Provide the [X, Y] coordinate of the cell's center where the given text is located.  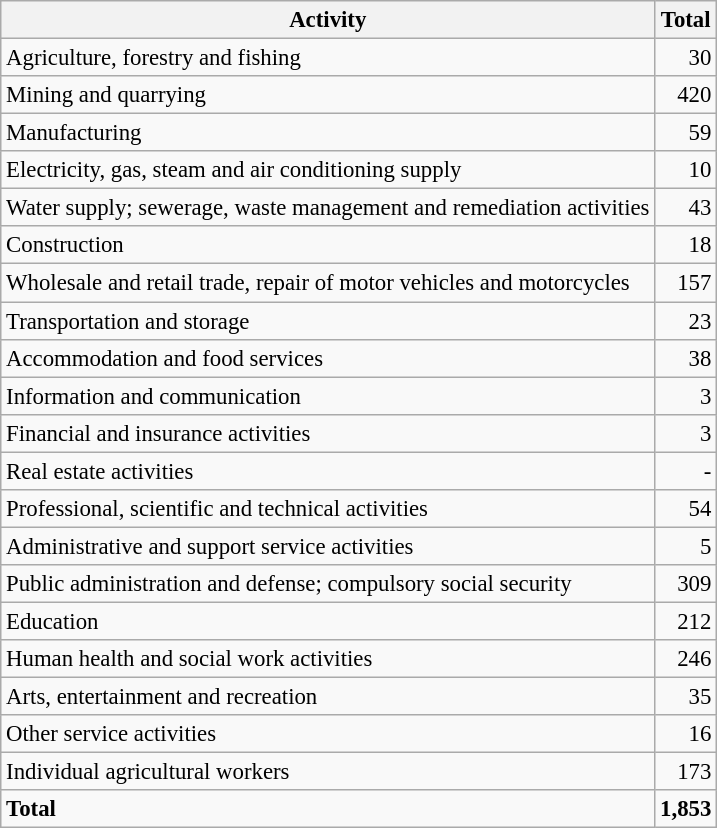
Construction [328, 245]
Education [328, 621]
10 [686, 170]
Human health and social work activities [328, 659]
309 [686, 584]
Arts, entertainment and recreation [328, 697]
212 [686, 621]
54 [686, 509]
59 [686, 133]
Accommodation and food services [328, 358]
420 [686, 95]
Activity [328, 20]
35 [686, 697]
Information and communication [328, 396]
Agriculture, forestry and fishing [328, 58]
Wholesale and retail trade, repair of motor vehicles and motorcycles [328, 283]
Professional, scientific and technical activities [328, 509]
Other service activities [328, 734]
Individual agricultural workers [328, 772]
Electricity, gas, steam and air conditioning supply [328, 170]
Real estate activities [328, 471]
30 [686, 58]
38 [686, 358]
Public administration and defense; compulsory social security [328, 584]
1,853 [686, 809]
Manufacturing [328, 133]
Administrative and support service activities [328, 546]
18 [686, 245]
Mining and quarrying [328, 95]
23 [686, 321]
43 [686, 208]
5 [686, 546]
Water supply; sewerage, waste management and remediation activities [328, 208]
- [686, 471]
246 [686, 659]
Transportation and storage [328, 321]
Financial and insurance activities [328, 433]
157 [686, 283]
173 [686, 772]
16 [686, 734]
